From the cell containing the given text, extract its center point as (X, Y) coordinate. 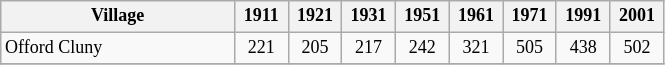
1951 (422, 16)
321 (476, 48)
242 (422, 48)
502 (637, 48)
221 (261, 48)
205 (315, 48)
1931 (369, 16)
1991 (583, 16)
1921 (315, 16)
2001 (637, 16)
438 (583, 48)
505 (530, 48)
1961 (476, 16)
217 (369, 48)
1911 (261, 16)
Offord Cluny (118, 48)
1971 (530, 16)
Village (118, 16)
